Identify which cell holds the provided text, then report its [x, y] central coordinate. 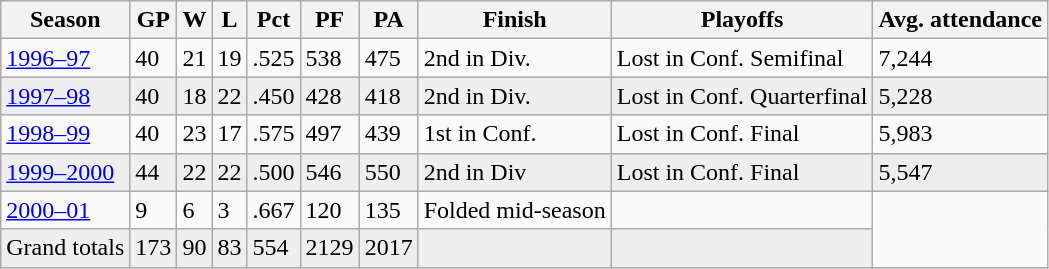
475 [388, 58]
W [194, 20]
439 [388, 134]
7,244 [960, 58]
.667 [274, 210]
173 [154, 248]
Avg. attendance [960, 20]
5,547 [960, 172]
.525 [274, 58]
1997–98 [66, 96]
Lost in Conf. Semifinal [742, 58]
546 [330, 172]
120 [330, 210]
538 [330, 58]
21 [194, 58]
GP [154, 20]
L [230, 20]
3 [230, 210]
83 [230, 248]
23 [194, 134]
.500 [274, 172]
.575 [274, 134]
1996–97 [66, 58]
135 [388, 210]
.450 [274, 96]
6 [194, 210]
Season [66, 20]
44 [154, 172]
554 [274, 248]
5,983 [960, 134]
428 [330, 96]
19 [230, 58]
17 [230, 134]
Grand totals [66, 248]
9 [154, 210]
550 [388, 172]
5,228 [960, 96]
1st in Conf. [514, 134]
PA [388, 20]
18 [194, 96]
2017 [388, 248]
1998–99 [66, 134]
Playoffs [742, 20]
90 [194, 248]
2129 [330, 248]
PF [330, 20]
1999–2000 [66, 172]
497 [330, 134]
Folded mid-season [514, 210]
2000–01 [66, 210]
2nd in Div [514, 172]
418 [388, 96]
Pct [274, 20]
Lost in Conf. Quarterfinal [742, 96]
Finish [514, 20]
